Return the [x, y] coordinate for the center point of the cell that contains the specified text.  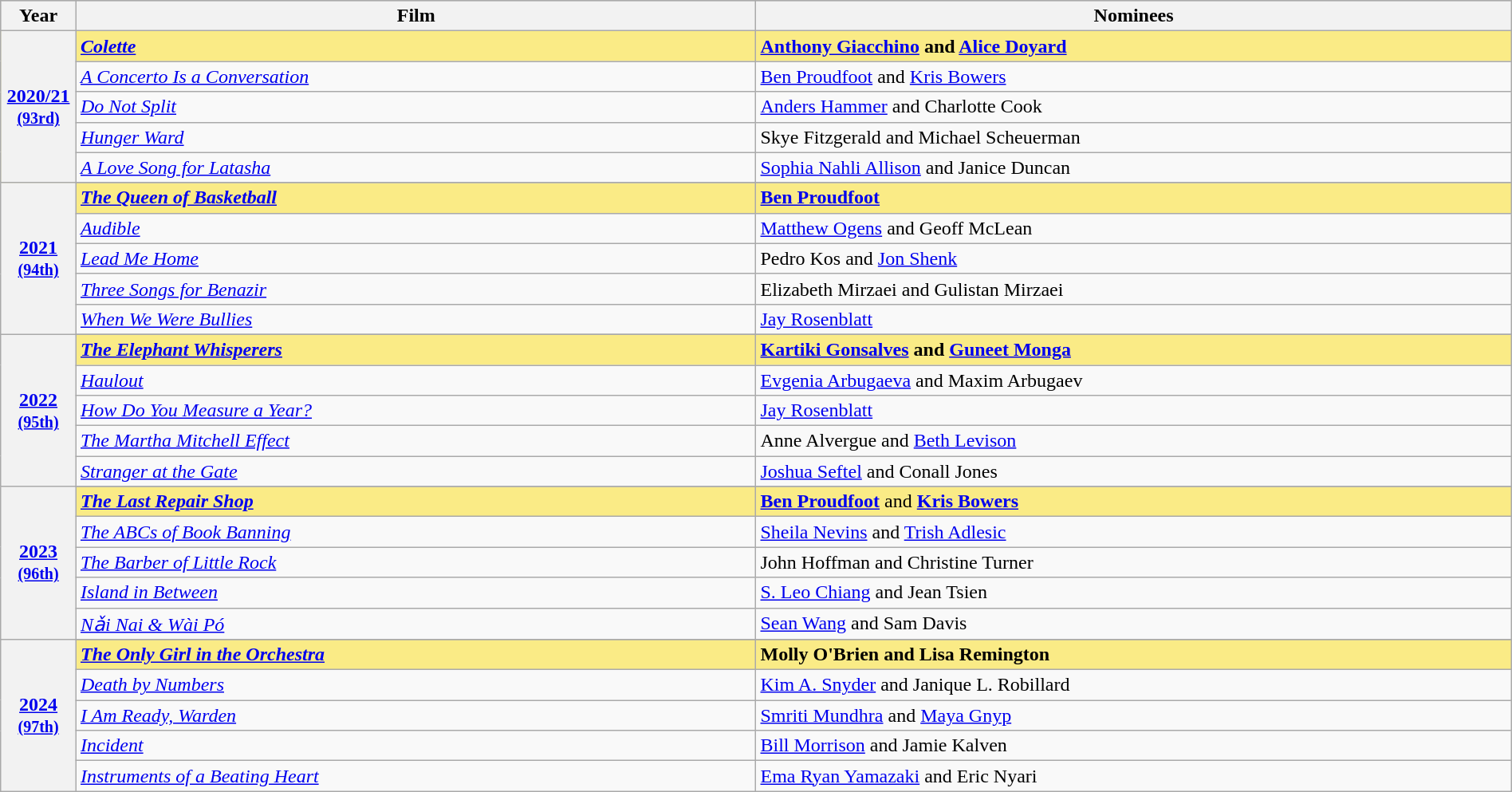
Sean Wang and Sam Davis [1134, 624]
The Martha Mitchell Effect [416, 441]
Ema Ryan Yamazaki and Eric Nyari [1134, 776]
When We Were Bullies [416, 319]
Matthew Ogens and Geoff McLean [1134, 228]
Pedro Kos and Jon Shenk [1134, 258]
Molly O'Brien and Lisa Remington [1134, 655]
The Last Repair Shop [416, 502]
Nominees [1134, 16]
Anne Alvergue and Beth Levison [1134, 441]
Anders Hammer and Charlotte Cook [1134, 107]
Nǎi Nai & Wài Pó [416, 624]
Kartiki Gonsalves and Guneet Monga [1134, 349]
2022(95th) [38, 410]
How Do You Measure a Year? [416, 411]
A Love Song for Latasha [416, 167]
Ben Proudfoot [1134, 198]
Smriti Mundhra and Maya Gnyp [1134, 715]
Film [416, 16]
Audible [416, 228]
John Hoffman and Christine Turner [1134, 562]
Instruments of a Beating Heart [416, 776]
The Only Girl in the Orchestra [416, 655]
Do Not Split [416, 107]
A Concerto Is a Conversation [416, 77]
Lead Me Home [416, 258]
Anthony Giacchino and Alice Doyard [1134, 46]
Joshua Seftel and Conall Jones [1134, 471]
Three Songs for Benazir [416, 289]
Island in Between [416, 593]
Kim A. Snyder and Janique L. Robillard [1134, 685]
Incident [416, 746]
Sophia Nahli Allison and Janice Duncan [1134, 167]
The Barber of Little Rock [416, 562]
Evgenia Arbugaeva and Maxim Arbugaev [1134, 380]
Sheila Nevins and Trish Adlesic [1134, 532]
Haulout [416, 380]
Colette [416, 46]
Elizabeth Mirzaei and Gulistan Mirzaei [1134, 289]
I Am Ready, Warden [416, 715]
Skye Fitzgerald and Michael Scheuerman [1134, 137]
The ABCs of Book Banning [416, 532]
Hunger Ward [416, 137]
2023(96th) [38, 563]
Stranger at the Gate [416, 471]
Bill Morrison and Jamie Kalven [1134, 746]
Year [38, 16]
The Queen of Basketball [416, 198]
2024(97th) [38, 715]
The Elephant Whisperers [416, 349]
2020/21(93rd) [38, 107]
2021(94th) [38, 258]
Death by Numbers [416, 685]
S. Leo Chiang and Jean Tsien [1134, 593]
